Search for the cell housing the specified text and yield its [x, y] center coordinate. 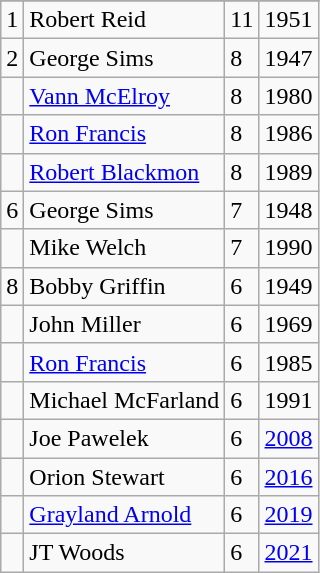
1989 [288, 172]
John Miller [124, 324]
1991 [288, 400]
Robert Blackmon [124, 172]
1969 [288, 324]
Joe Pawelek [124, 438]
1949 [288, 286]
2 [12, 58]
1985 [288, 362]
1951 [288, 20]
11 [242, 20]
Grayland Arnold [124, 515]
Bobby Griffin [124, 286]
1947 [288, 58]
1980 [288, 96]
1986 [288, 134]
1948 [288, 210]
2016 [288, 477]
Robert Reid [124, 20]
Vann McElroy [124, 96]
1990 [288, 248]
2021 [288, 553]
2008 [288, 438]
Michael McFarland [124, 400]
Orion Stewart [124, 477]
2019 [288, 515]
1 [12, 20]
Mike Welch [124, 248]
JT Woods [124, 553]
